Capture the cell that displays the provided text and extract its [X, Y] central coordinate. 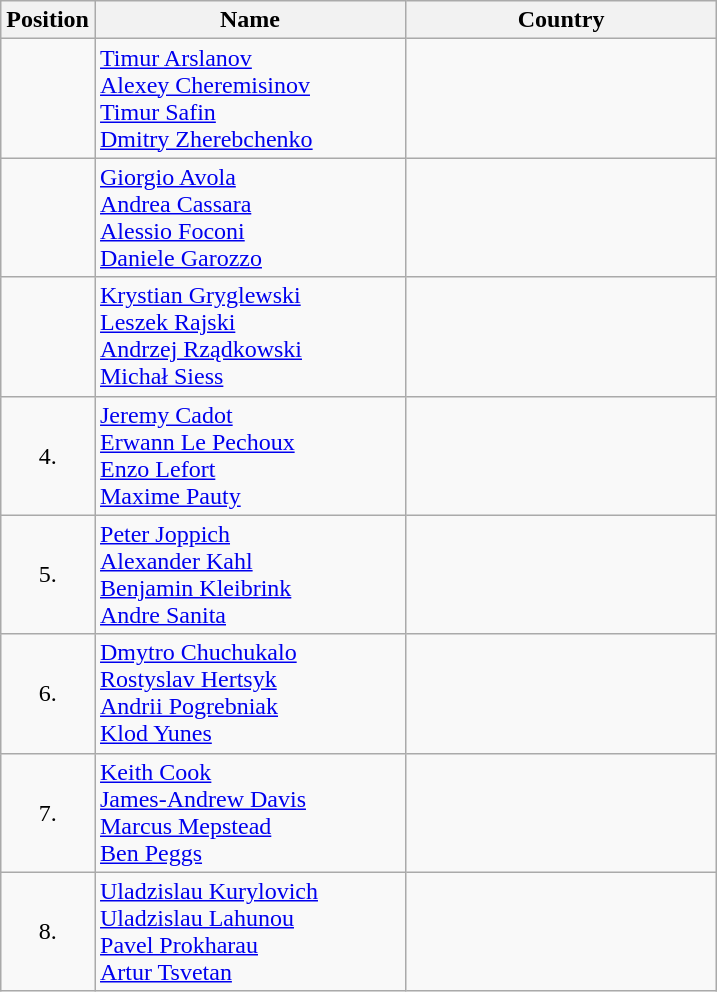
Peter JoppichAlexander KahlBenjamin KleibrinkAndre Sanita [250, 574]
Jeremy CadotErwann Le PechouxEnzo LefortMaxime Pauty [250, 456]
Country [562, 20]
Keith CookJames-Andrew DavisMarcus MepsteadBen Peggs [250, 812]
8. [48, 932]
Dmytro ChuchukaloRostyslav HertsykAndrii PogrebniakKlod Yunes [250, 694]
6. [48, 694]
Name [250, 20]
Uladzislau KurylovichUladzislau LahunouPavel ProkharauArtur Tsvetan [250, 932]
Timur ArslanovAlexey CheremisinovTimur SafinDmitry Zherebchenko [250, 98]
5. [48, 574]
Giorgio AvolaAndrea CassaraAlessio FoconiDaniele Garozzo [250, 218]
7. [48, 812]
4. [48, 456]
Krystian GryglewskiLeszek RajskiAndrzej RządkowskiMichał Siess [250, 336]
Position [48, 20]
